Output the (x, y) coordinate of the center of the cell containing the given text.  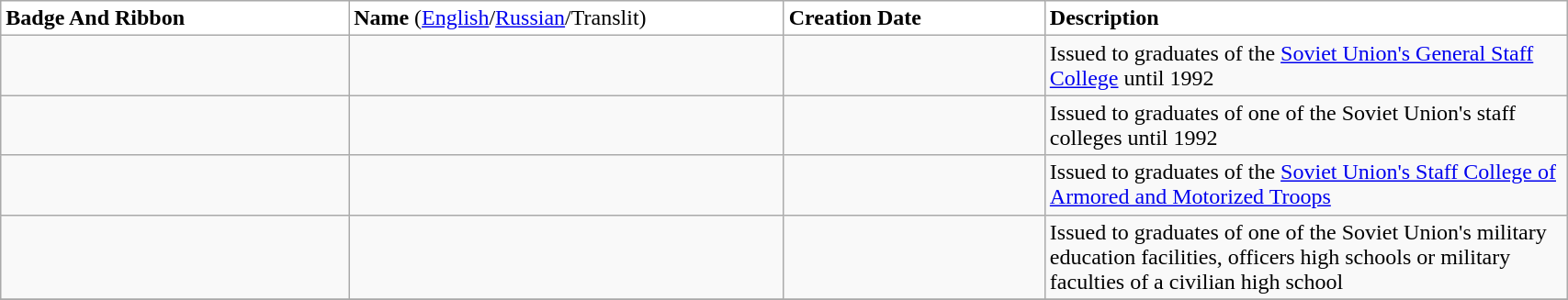
Issued to graduates of the Soviet Union's Staff College of Armored and Motorized Troops (1305, 185)
Name (English/Russian/Translit) (567, 18)
Issued to graduates of one of the Soviet Union's staff colleges until 1992 (1305, 125)
Creation Date (914, 18)
Issued to graduates of one of the Soviet Union's military education facilities, officers high schools or military faculties of a civilian high school (1305, 257)
Badge And Ribbon (175, 18)
Issued to graduates of the Soviet Union's General Staff College until 1992 (1305, 66)
Description (1305, 18)
